Capture the cell that displays the provided text and extract its (x, y) central coordinate. 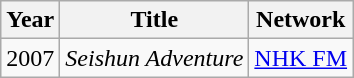
2007 (30, 58)
Seishun Adventure (154, 58)
NHK FM (301, 58)
Network (301, 20)
Title (154, 20)
Year (30, 20)
